Pinpoint the cell where the given text exists, returning its (x, y) midpoint coordinate. 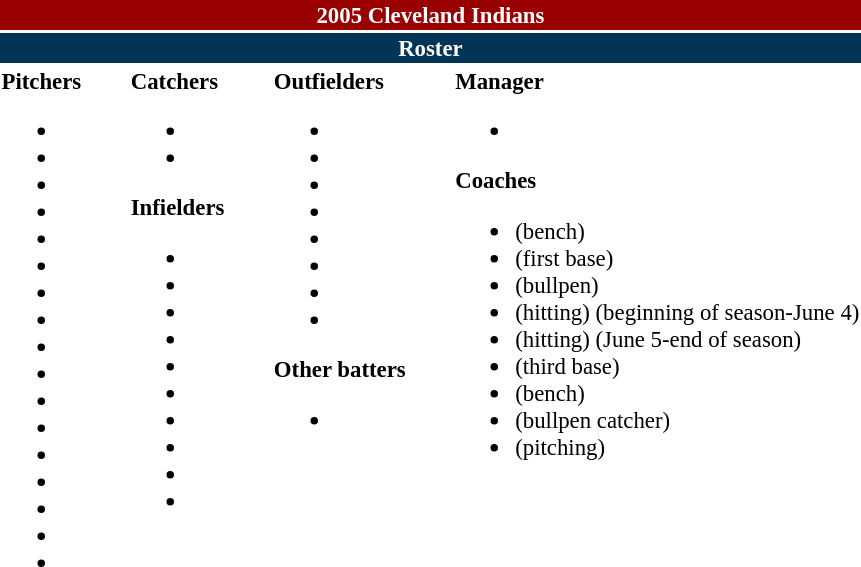
2005 Cleveland Indians (430, 15)
Roster (430, 48)
